For the text-containing cell, return its midpoint in (x, y) coordinate format. 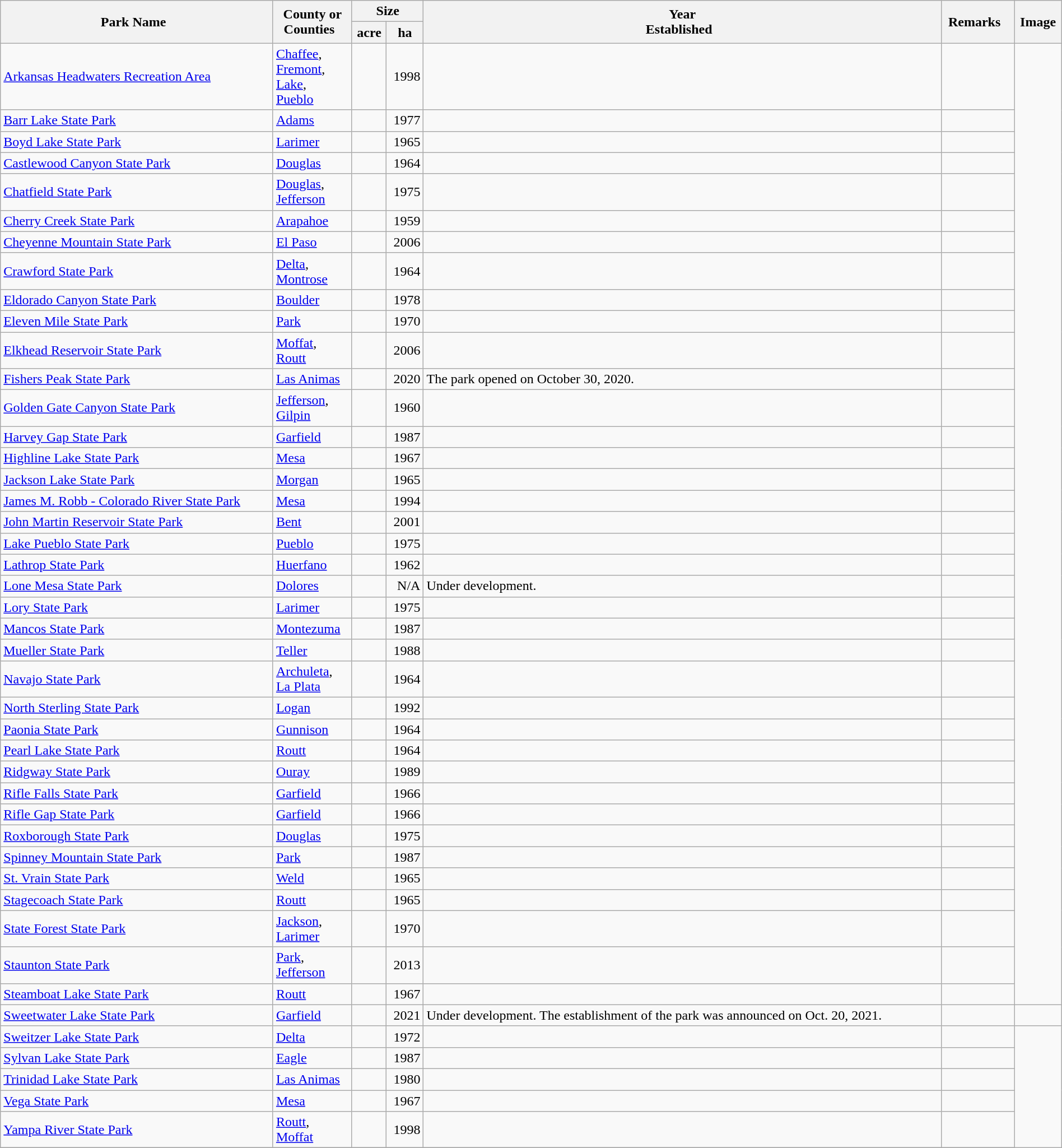
Routt, Moffat (313, 1130)
Staunton State Park (137, 965)
Boyd Lake State Park (137, 142)
Harvey Gap State Park (137, 437)
Chaffee, Fremont, Lake, Pueblo (313, 76)
Pueblo (313, 543)
State Forest State Park (137, 929)
1959 (405, 221)
2001 (405, 522)
Jackson, Larimer (313, 929)
Eleven Mile State Park (137, 321)
Chatfield State Park (137, 192)
Stagecoach State Park (137, 900)
Pearl Lake State Park (137, 751)
Crawford State Park (137, 271)
County or Counties (313, 22)
Teller (313, 650)
2020 (405, 379)
St. Vrain State Park (137, 879)
Eldorado Canyon State Park (137, 300)
1978 (405, 300)
Park, Jefferson (313, 965)
1972 (405, 1037)
Delta, Montrose (313, 271)
James M. Robb - Colorado River State Park (137, 501)
Remarks (978, 22)
Archuleta, La Plata (313, 679)
Arapahoe (313, 221)
Montezuma (313, 629)
Image (1038, 22)
Elkhead Reservoir State Park (137, 350)
Eagle (313, 1058)
Jefferson, Gilpin (313, 408)
ha (405, 32)
Golden Gate Canyon State Park (137, 408)
1989 (405, 772)
El Paso (313, 242)
Under development. The establishment of the park was announced on Oct. 20, 2021. (682, 1015)
acre (369, 32)
Logan (313, 708)
Barr Lake State Park (137, 120)
Castlewood Canyon State Park (137, 163)
Rifle Gap State Park (137, 815)
Cheyenne Mountain State Park (137, 242)
Weld (313, 879)
Spinney Mountain State Park (137, 857)
Fishers Peak State Park (137, 379)
Huerfano (313, 565)
Vega State Park (137, 1101)
Boulder (313, 300)
Bent (313, 522)
Highline Lake State Park (137, 458)
Lake Pueblo State Park (137, 543)
Roxborough State Park (137, 836)
Adams (313, 120)
1988 (405, 650)
2021 (405, 1015)
1992 (405, 708)
Mueller State Park (137, 650)
Paonia State Park (137, 729)
2013 (405, 965)
Ouray (313, 772)
Size (388, 11)
1980 (405, 1079)
Rifle Falls State Park (137, 793)
1977 (405, 120)
Mancos State Park (137, 629)
1994 (405, 501)
Navajo State Park (137, 679)
Lory State Park (137, 607)
North Sterling State Park (137, 708)
Morgan (313, 480)
Ridgway State Park (137, 772)
1960 (405, 408)
Sweetwater Lake State Park (137, 1015)
Park Name (137, 22)
Cherry Creek State Park (137, 221)
1962 (405, 565)
Delta (313, 1037)
Steamboat Lake State Park (137, 994)
Trinidad Lake State Park (137, 1079)
Under development. (682, 586)
Douglas, Jefferson (313, 192)
Moffat, Routt (313, 350)
Lone Mesa State Park (137, 586)
Year Established (682, 22)
Yampa River State Park (137, 1130)
N/A (405, 586)
Sweitzer Lake State Park (137, 1037)
Jackson Lake State Park (137, 480)
The park opened on October 30, 2020. (682, 379)
John Martin Reservoir State Park (137, 522)
Gunnison (313, 729)
Arkansas Headwaters Recreation Area (137, 76)
Dolores (313, 586)
Lathrop State Park (137, 565)
Sylvan Lake State Park (137, 1058)
